Find where the given text appears and provide that cell's center as [x, y] coordinate. 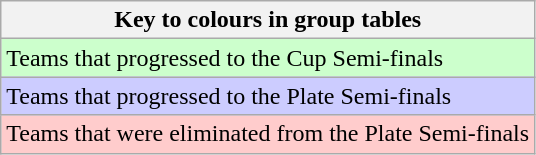
Key to colours in group tables [268, 20]
Teams that progressed to the Cup Semi-finals [268, 58]
Teams that progressed to the Plate Semi-finals [268, 96]
Teams that were eliminated from the Plate Semi-finals [268, 134]
